Determine the (X, Y) coordinate at the center of the cell enclosing the given text.  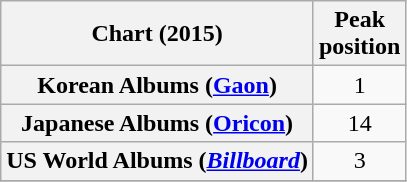
3 (359, 161)
Peakposition (359, 34)
1 (359, 85)
14 (359, 123)
Korean Albums (Gaon) (158, 85)
Japanese Albums (Oricon) (158, 123)
Chart (2015) (158, 34)
US World Albums (Billboard) (158, 161)
